Detect which cell encompasses the target text, then output its (x, y) center coordinate. 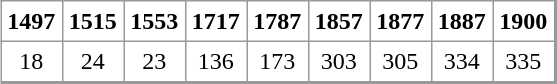
1553 (155, 21)
1497 (31, 21)
334 (462, 62)
1515 (93, 21)
136 (216, 62)
303 (339, 62)
335 (523, 62)
1857 (339, 21)
173 (277, 62)
23 (155, 62)
305 (401, 62)
1787 (277, 21)
1900 (523, 21)
1877 (401, 21)
1717 (216, 21)
1887 (462, 21)
18 (31, 62)
24 (93, 62)
